Locate the cell with the specified text and output its (X, Y) center coordinate. 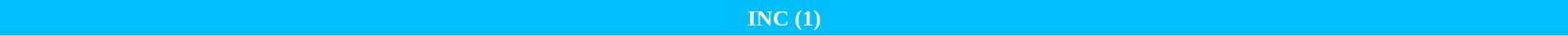
INC (1) (784, 18)
